Provide the [x, y] coordinate of the cell's center where the given text is located.  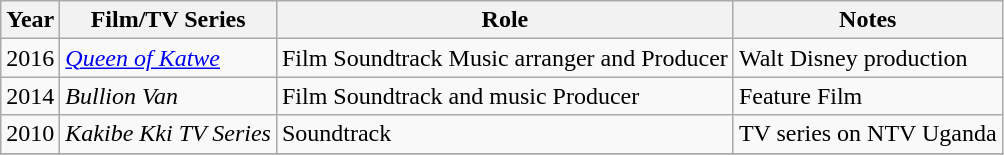
Queen of Katwe [168, 58]
2016 [30, 58]
Year [30, 20]
Kakibe Kki TV Series [168, 134]
Feature Film [868, 96]
Bullion Van [168, 96]
2014 [30, 96]
Role [504, 20]
TV series on NTV Uganda [868, 134]
Notes [868, 20]
Film/TV Series [168, 20]
2010 [30, 134]
Film Soundtrack and music Producer [504, 96]
Soundtrack [504, 134]
Film Soundtrack Music arranger and Producer [504, 58]
Walt Disney production [868, 58]
